For the text-containing cell, return its midpoint in (x, y) coordinate format. 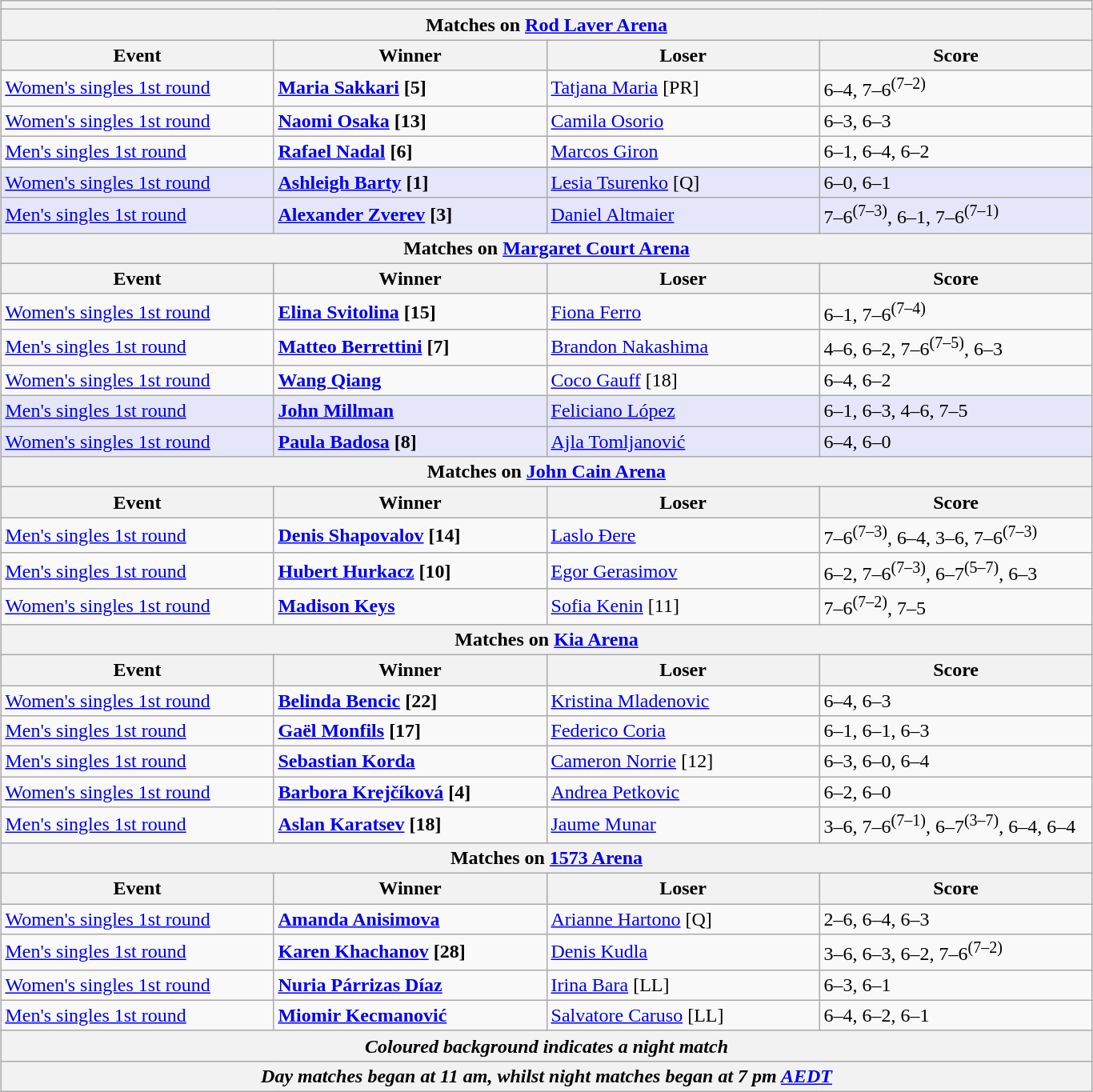
3–6, 6–3, 6–2, 7–6(7–2) (955, 952)
Egor Gerasimov (683, 571)
Coloured background indicates a night match (546, 1046)
Jaume Munar (683, 826)
6–4, 6–0 (955, 442)
Arianne Hartono [Q] (683, 919)
7–6(7–3), 6–4, 3–6, 7–6(7–3) (955, 536)
Sofia Kenin [11] (683, 606)
John Millman (410, 411)
7–6(7–2), 7–5 (955, 606)
Andrea Petkovic (683, 792)
Marcos Giron (683, 152)
Wang Qiang (410, 380)
Madison Keys (410, 606)
Barbora Krejčíková [4] (410, 792)
Irina Bara [LL] (683, 985)
6–2, 7–6(7–3), 6–7(5–7), 6–3 (955, 571)
Naomi Osaka [13] (410, 121)
6–4, 6–3 (955, 701)
Fiona Ferro (683, 312)
6–2, 6–0 (955, 792)
Alexander Zverev [3] (410, 216)
Hubert Hurkacz [10] (410, 571)
4–6, 6–2, 7–6(7–5), 6–3 (955, 347)
6–1, 7–6(7–4) (955, 312)
Matches on John Cain Arena (546, 472)
Kristina Mladenovic (683, 701)
Lesia Tsurenko [Q] (683, 182)
Ajla Tomljanović (683, 442)
Ashleigh Barty [1] (410, 182)
6–3, 6–3 (955, 121)
6–3, 6–0, 6–4 (955, 762)
Karen Khachanov [28] (410, 952)
Salvatore Caruso [LL] (683, 1015)
Belinda Bencic [22] (410, 701)
Aslan Karatsev [18] (410, 826)
Miomir Kecmanović (410, 1015)
Matches on Rod Laver Arena (546, 25)
Federico Coria (683, 731)
Nuria Párrizas Díaz (410, 985)
Matches on Margaret Court Arena (546, 248)
Daniel Altmaier (683, 216)
Camila Osorio (683, 121)
Paula Badosa [8] (410, 442)
6–4, 6–2 (955, 380)
2–6, 6–4, 6–3 (955, 919)
Sebastian Korda (410, 762)
6–4, 6–2, 6–1 (955, 1015)
Cameron Norrie [12] (683, 762)
Brandon Nakashima (683, 347)
Maria Sakkari [5] (410, 88)
Denis Shapovalov [14] (410, 536)
3–6, 7–6(7–1), 6–7(3–7), 6–4, 6–4 (955, 826)
Gaël Monfils [17] (410, 731)
Tatjana Maria [PR] (683, 88)
Rafael Nadal [6] (410, 152)
6–1, 6–4, 6–2 (955, 152)
6–3, 6–1 (955, 985)
7–6(7–3), 6–1, 7–6(7–1) (955, 216)
Matches on 1573 Arena (546, 858)
6–1, 6–3, 4–6, 7–5 (955, 411)
Elina Svitolina [15] (410, 312)
6–1, 6–1, 6–3 (955, 731)
Matches on Kia Arena (546, 639)
Matteo Berrettini [7] (410, 347)
6–4, 7–6(7–2) (955, 88)
Denis Kudla (683, 952)
Coco Gauff [18] (683, 380)
Day matches began at 11 am, whilst night matches began at 7 pm AEDT (546, 1076)
Amanda Anisimova (410, 919)
6–0, 6–1 (955, 182)
Laslo Đere (683, 536)
Feliciano López (683, 411)
